Identify which cell holds the provided text, then report its [x, y] central coordinate. 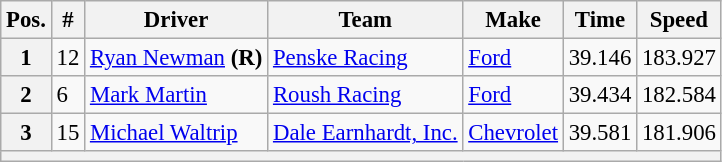
Roush Racing [366, 95]
Penske Racing [366, 58]
Team [366, 20]
12 [68, 58]
183.927 [680, 58]
Dale Earnhardt, Inc. [366, 133]
Mark Martin [176, 95]
3 [26, 133]
15 [68, 133]
182.584 [680, 95]
Driver [176, 20]
Pos. [26, 20]
Make [513, 20]
39.434 [600, 95]
Chevrolet [513, 133]
Ryan Newman (R) [176, 58]
181.906 [680, 133]
# [68, 20]
6 [68, 95]
39.146 [600, 58]
Michael Waltrip [176, 133]
Time [600, 20]
2 [26, 95]
Speed [680, 20]
1 [26, 58]
39.581 [600, 133]
